Search for the cell housing the specified text and yield its [X, Y] center coordinate. 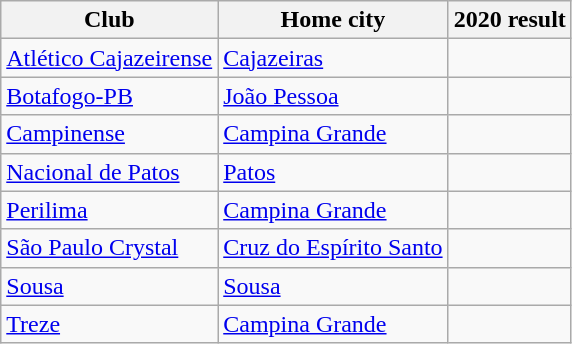
Club [110, 20]
Cruz do Espírito Santo [333, 248]
Patos [333, 172]
Campinense [110, 134]
Botafogo-PB [110, 96]
2020 result [510, 20]
Atlético Cajazeirense [110, 58]
Cajazeiras [333, 58]
Home city [333, 20]
Treze [110, 324]
Perilima [110, 210]
Nacional de Patos [110, 172]
São Paulo Crystal [110, 248]
João Pessoa [333, 96]
